Detect which cell encompasses the target text, then output its [x, y] center coordinate. 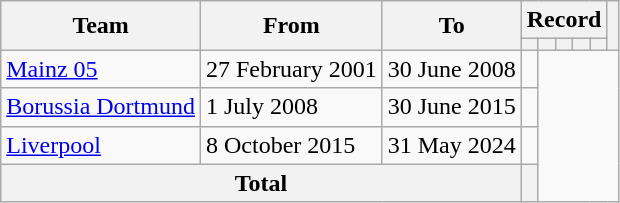
1 July 2008 [291, 107]
To [452, 26]
8 October 2015 [291, 145]
Liverpool [101, 145]
Mainz 05 [101, 69]
30 June 2015 [452, 107]
Record [564, 20]
31 May 2024 [452, 145]
Borussia Dortmund [101, 107]
From [291, 26]
Team [101, 26]
Total [261, 183]
27 February 2001 [291, 69]
30 June 2008 [452, 69]
